For the text-containing cell, return its midpoint in (x, y) coordinate format. 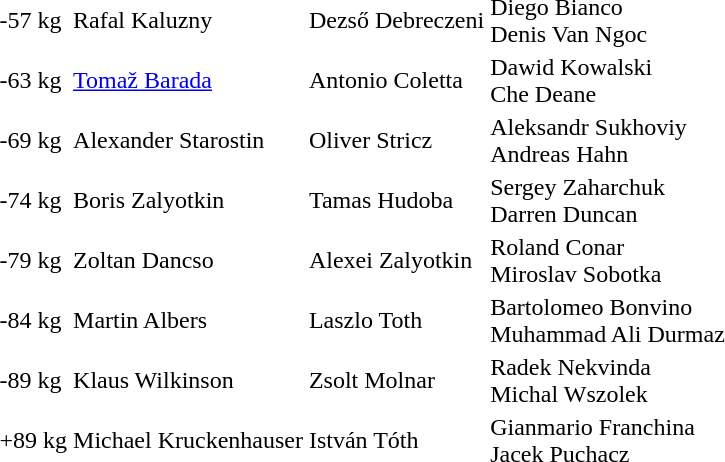
Laszlo Toth (396, 320)
Zoltan Dancso (188, 260)
Klaus Wilkinson (188, 380)
Alexander Starostin (188, 140)
Martin Albers (188, 320)
Tamas Hudoba (396, 200)
Oliver Stricz (396, 140)
Zsolt Molnar (396, 380)
Antonio Coletta (396, 80)
Tomaž Barada (188, 80)
Boris Zalyotkin (188, 200)
Alexei Zalyotkin (396, 260)
